Output the (X, Y) coordinate of the center of the cell containing the given text.  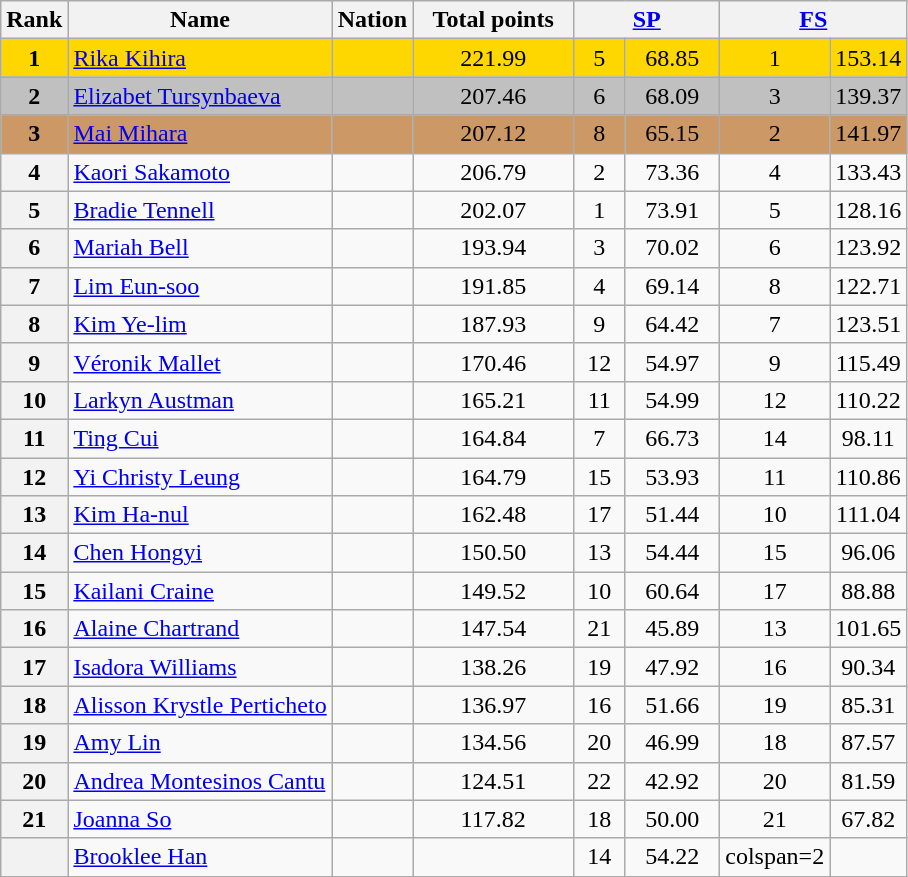
51.66 (672, 705)
Kim Ha-nul (200, 515)
202.07 (494, 210)
101.65 (868, 629)
141.97 (868, 134)
50.00 (672, 819)
139.37 (868, 96)
206.79 (494, 172)
Amy Lin (200, 743)
164.84 (494, 438)
68.09 (672, 96)
69.14 (672, 286)
Kailani Craine (200, 591)
138.26 (494, 667)
193.94 (494, 248)
45.89 (672, 629)
Alisson Krystle Perticheto (200, 705)
73.91 (672, 210)
162.48 (494, 515)
Ting Cui (200, 438)
110.22 (868, 400)
Bradie Tennell (200, 210)
150.50 (494, 553)
Joanna So (200, 819)
Yi Christy Leung (200, 477)
111.04 (868, 515)
Brooklee Han (200, 857)
124.51 (494, 781)
Name (200, 20)
42.92 (672, 781)
Kaori Sakamoto (200, 172)
136.97 (494, 705)
70.02 (672, 248)
149.52 (494, 591)
147.54 (494, 629)
66.73 (672, 438)
98.11 (868, 438)
Total points (494, 20)
Elizabet Tursynbaeva (200, 96)
colspan=2 (775, 857)
117.82 (494, 819)
Andrea Montesinos Cantu (200, 781)
153.14 (868, 58)
115.49 (868, 362)
170.46 (494, 362)
191.85 (494, 286)
221.99 (494, 58)
96.06 (868, 553)
Mariah Bell (200, 248)
165.21 (494, 400)
54.44 (672, 553)
187.93 (494, 324)
164.79 (494, 477)
22 (600, 781)
68.85 (672, 58)
88.88 (868, 591)
65.15 (672, 134)
67.82 (868, 819)
123.92 (868, 248)
207.12 (494, 134)
53.93 (672, 477)
110.86 (868, 477)
64.42 (672, 324)
54.97 (672, 362)
Lim Eun-soo (200, 286)
134.56 (494, 743)
Nation (372, 20)
85.31 (868, 705)
SP (647, 20)
122.71 (868, 286)
87.57 (868, 743)
Kim Ye-lim (200, 324)
Véronik Mallet (200, 362)
Mai Mihara (200, 134)
54.22 (672, 857)
FS (814, 20)
207.46 (494, 96)
90.34 (868, 667)
60.64 (672, 591)
123.51 (868, 324)
Chen Hongyi (200, 553)
73.36 (672, 172)
Rank (34, 20)
Larkyn Austman (200, 400)
133.43 (868, 172)
Rika Kihira (200, 58)
128.16 (868, 210)
54.99 (672, 400)
46.99 (672, 743)
81.59 (868, 781)
51.44 (672, 515)
Isadora Williams (200, 667)
Alaine Chartrand (200, 629)
47.92 (672, 667)
